Capture the cell that displays the provided text and extract its [x, y] central coordinate. 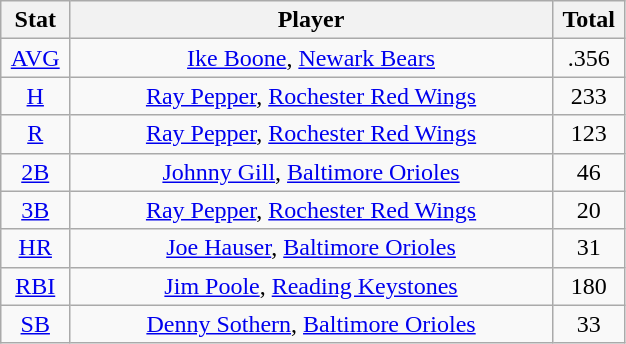
SB [36, 324]
Ike Boone, Newark Bears [312, 58]
Total [588, 20]
180 [588, 286]
HR [36, 248]
Denny Sothern, Baltimore Orioles [312, 324]
33 [588, 324]
46 [588, 172]
Player [312, 20]
RBI [36, 286]
Jim Poole, Reading Keystones [312, 286]
.356 [588, 58]
20 [588, 210]
2B [36, 172]
31 [588, 248]
Stat [36, 20]
R [36, 134]
AVG [36, 58]
3B [36, 210]
Johnny Gill, Baltimore Orioles [312, 172]
H [36, 96]
Joe Hauser, Baltimore Orioles [312, 248]
233 [588, 96]
123 [588, 134]
